Search for the cell housing the specified text and yield its [X, Y] center coordinate. 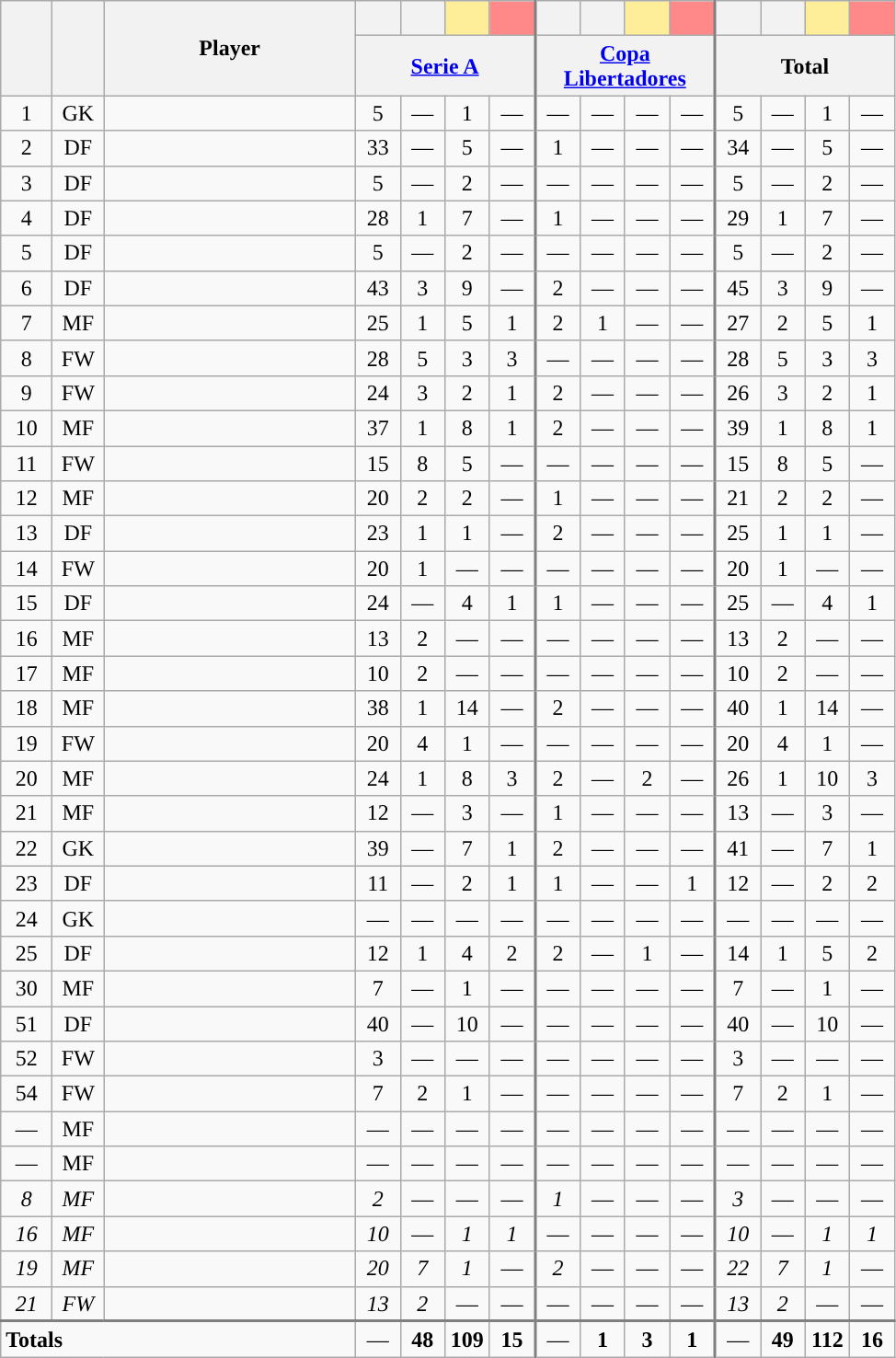
43 [377, 288]
29 [738, 218]
Player [230, 48]
54 [27, 1094]
41 [738, 848]
17 [27, 673]
38 [377, 708]
18 [27, 708]
34 [738, 148]
51 [27, 1024]
109 [467, 1340]
52 [27, 1059]
30 [27, 988]
49 [782, 1340]
48 [423, 1340]
CopaLibertadores [625, 66]
45 [738, 288]
33 [377, 148]
6 [27, 288]
Totals [178, 1340]
112 [828, 1340]
Serie A [445, 66]
Total [804, 66]
27 [738, 323]
37 [377, 428]
